Extract the [x, y] coordinate from the center of the cell holding the provided text.  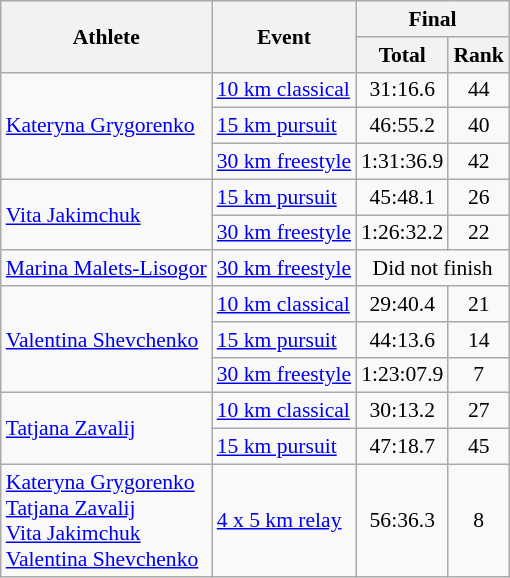
30:13.2 [402, 411]
Rank [478, 55]
40 [478, 126]
Did not finish [432, 269]
47:18.7 [402, 447]
45 [478, 447]
Valentina Shevchenko [106, 340]
26 [478, 197]
7 [478, 375]
31:16.6 [402, 90]
4 x 5 km relay [284, 520]
22 [478, 233]
Athlete [106, 36]
8 [478, 520]
44:13.6 [402, 340]
Marina Malets-Lisogor [106, 269]
1:31:36.9 [402, 162]
46:55.2 [402, 126]
Final [432, 19]
Total [402, 55]
27 [478, 411]
56:36.3 [402, 520]
44 [478, 90]
1:26:32.2 [402, 233]
42 [478, 162]
45:48.1 [402, 197]
Kateryna GrygorenkoTatjana ZavalijVita JakimchukValentina Shevchenko [106, 520]
1:23:07.9 [402, 375]
29:40.4 [402, 304]
Vita Jakimchuk [106, 214]
Kateryna Grygorenko [106, 126]
21 [478, 304]
Tatjana Zavalij [106, 428]
14 [478, 340]
Event [284, 36]
